From the cell containing the given text, extract its center point as (x, y) coordinate. 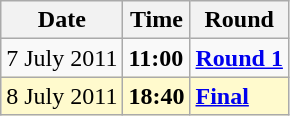
Date (62, 20)
Round (239, 20)
11:00 (156, 58)
Round 1 (239, 58)
8 July 2011 (62, 96)
18:40 (156, 96)
7 July 2011 (62, 58)
Time (156, 20)
Final (239, 96)
